Provide the [x, y] coordinate of the cell's center where the given text is located.  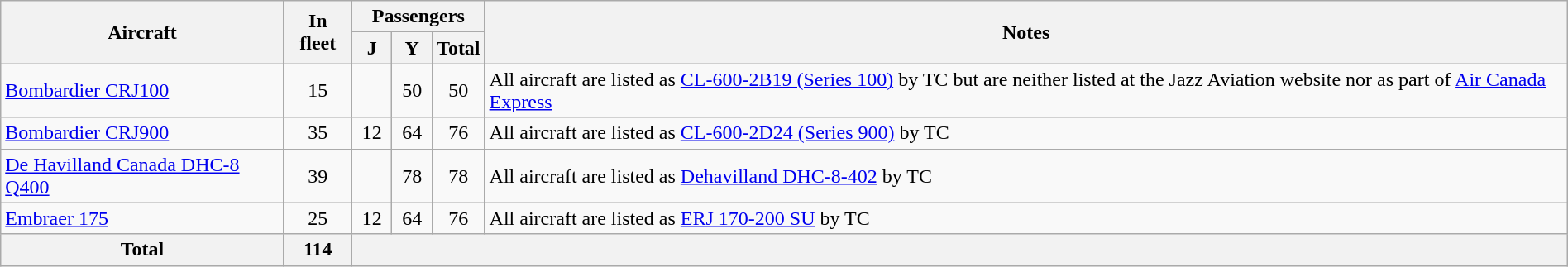
35 [318, 133]
All aircraft are listed as CL-600-2B19 (Series 100) by TC but are neither listed at the Jazz Aviation website nor as part of Air Canada Express [1025, 91]
In fleet [318, 32]
All aircraft are listed as Dehavilland DHC-8-402 by TC [1025, 175]
114 [318, 250]
39 [318, 175]
15 [318, 91]
All aircraft are listed as ERJ 170-200 SU by TC [1025, 218]
J [372, 48]
Passengers [418, 17]
Bombardier CRJ900 [142, 133]
All aircraft are listed as CL-600-2D24 (Series 900) by TC [1025, 133]
De Havilland Canada DHC-8 Q400 [142, 175]
Y [412, 48]
Bombardier CRJ100 [142, 91]
25 [318, 218]
Embraer 175 [142, 218]
Aircraft [142, 32]
Notes [1025, 32]
